Capture the cell that displays the provided text and extract its (x, y) central coordinate. 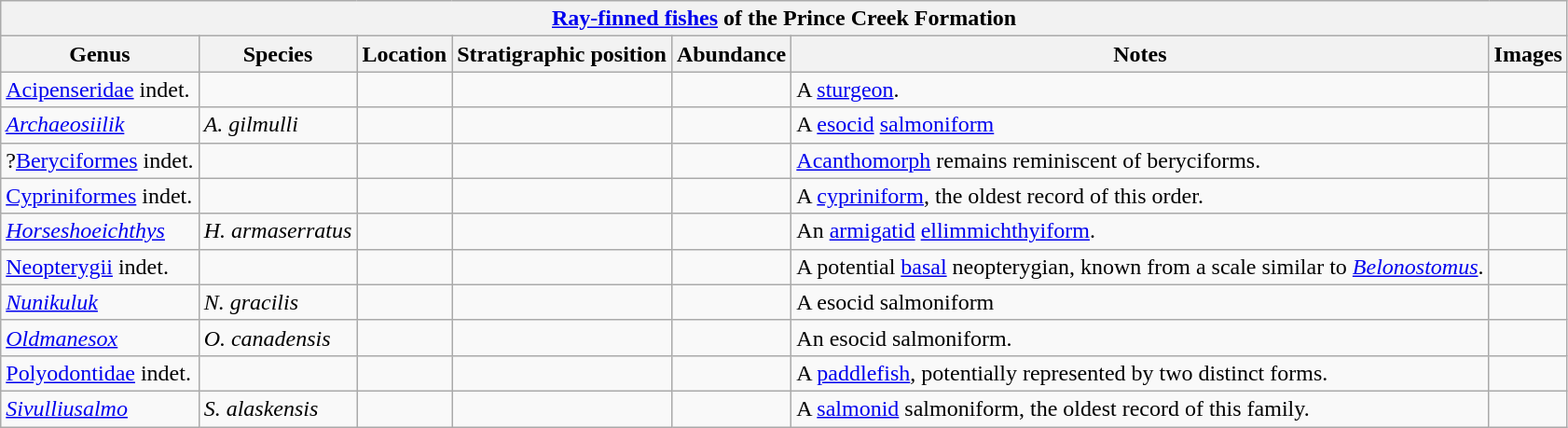
Nunikuluk (100, 302)
Horseshoeichthys (100, 231)
?Beryciformes indet. (100, 160)
A potential basal neopterygian, known from a scale similar to Belonostomus. (1140, 267)
An esocid salmoniform. (1140, 338)
Genus (100, 54)
A sturgeon. (1140, 90)
Notes (1140, 54)
O. canadensis (278, 338)
Location (405, 54)
Cypriniformes indet. (100, 196)
A paddlefish, potentially represented by two distinct forms. (1140, 373)
A. gilmulli (278, 125)
Archaeosiilik (100, 125)
Sivulliusalmo (100, 408)
Oldmanesox (100, 338)
Species (278, 54)
N. gracilis (278, 302)
Neopterygii indet. (100, 267)
Polyodontidae indet. (100, 373)
An armigatid ellimmichthyiform. (1140, 231)
S. alaskensis (278, 408)
Acanthomorph remains reminiscent of beryciforms. (1140, 160)
H. armaserratus (278, 231)
Ray-finned fishes of the Prince Creek Formation (785, 19)
Images (1528, 54)
Stratigraphic position (562, 54)
A salmonid salmoniform, the oldest record of this family. (1140, 408)
Abundance (731, 54)
A cypriniform, the oldest record of this order. (1140, 196)
Acipenseridae indet. (100, 90)
